For the text-containing cell, return its midpoint in [X, Y] coordinate format. 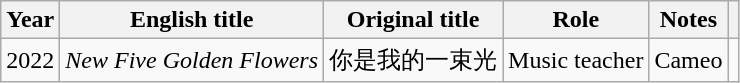
Cameo [688, 60]
Notes [688, 20]
Year [30, 20]
English title [192, 20]
2022 [30, 60]
Role [576, 20]
你是我的一束光 [414, 60]
Original title [414, 20]
Music teacher [576, 60]
New Five Golden Flowers [192, 60]
